Capture the cell that displays the provided text and extract its [X, Y] central coordinate. 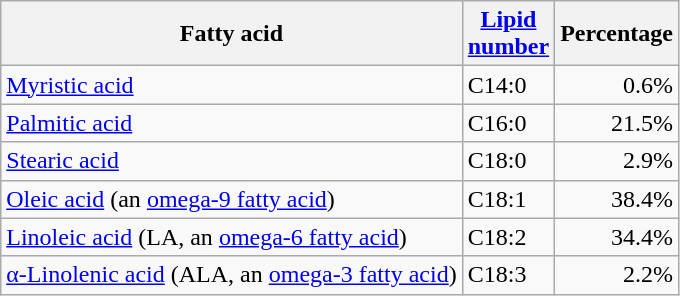
Fatty acid [232, 34]
Myristic acid [232, 85]
Palmitic acid [232, 123]
Oleic acid (an omega-9 fatty acid) [232, 199]
C18:3 [508, 275]
21.5% [617, 123]
Stearic acid [232, 161]
38.4% [617, 199]
0.6% [617, 85]
34.4% [617, 237]
Linoleic acid (LA, an omega-6 fatty acid) [232, 237]
C18:1 [508, 199]
C18:2 [508, 237]
2.2% [617, 275]
C16:0 [508, 123]
Percentage [617, 34]
C14:0 [508, 85]
Lipidnumber [508, 34]
C18:0 [508, 161]
α-Linolenic acid (ALA, an omega-3 fatty acid) [232, 275]
2.9% [617, 161]
